Identify which cell holds the provided text, then report its (x, y) central coordinate. 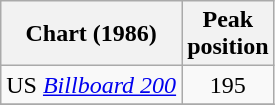
Chart (1986) (92, 34)
195 (228, 85)
Peakposition (228, 34)
US Billboard 200 (92, 85)
